Return the [X, Y] coordinate for the center point of the cell that contains the specified text.  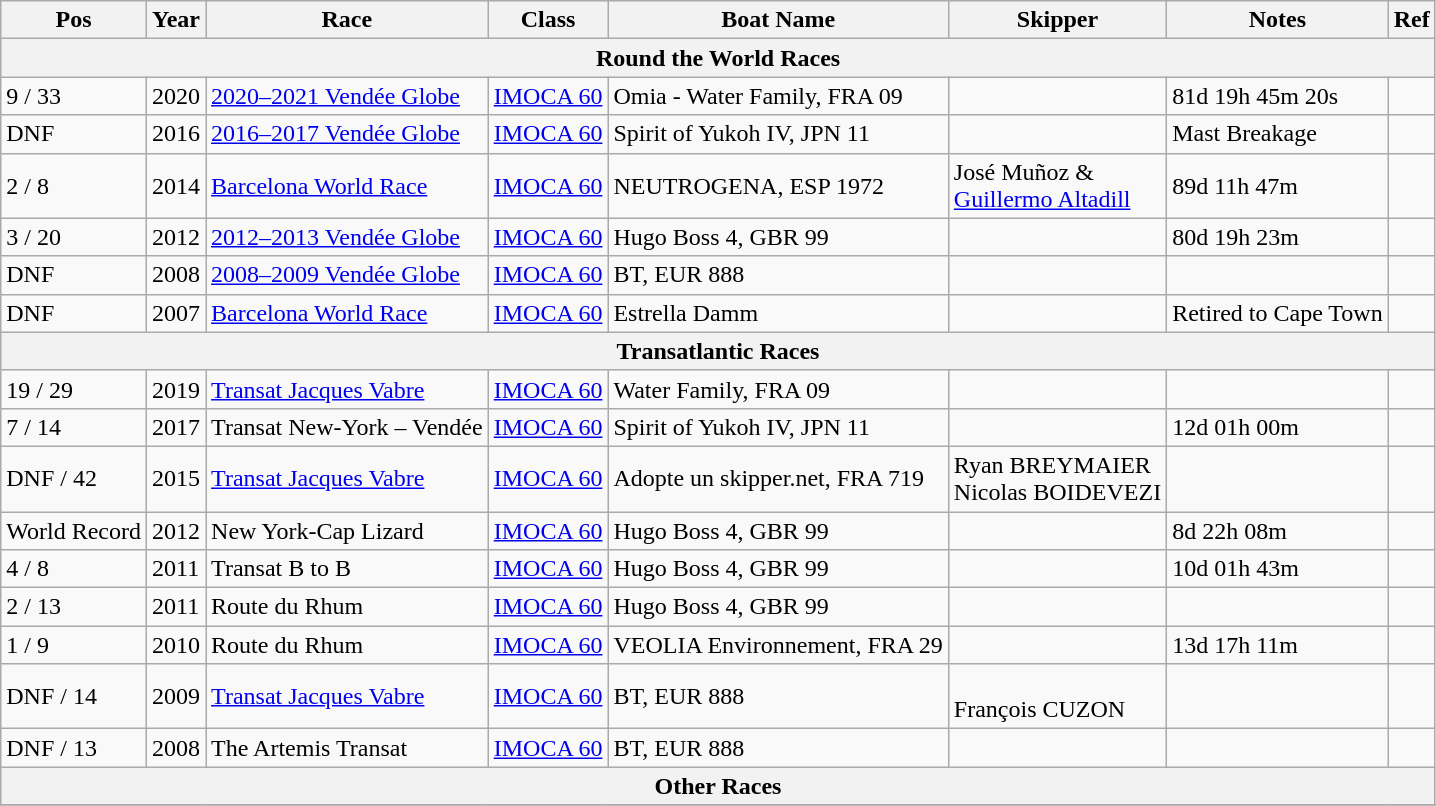
José Muñoz & Guillermo Altadill [1057, 186]
2010 [176, 645]
2008–2009 Vendée Globe [348, 275]
VEOLIA Environnement, FRA 29 [778, 645]
2012–2013 Vendée Globe [348, 237]
2020–2021 Vendée Globe [348, 96]
Adopte un skipper.net, FRA 719 [778, 478]
19 / 29 [74, 389]
10d 01h 43m [1278, 569]
8d 22h 08m [1278, 531]
Year [176, 20]
9 / 33 [74, 96]
Transat B to B [348, 569]
Transat New-York – Vendée [348, 427]
Estrella Damm [778, 313]
Water Family, FRA 09 [778, 389]
13d 17h 11m [1278, 645]
4 / 8 [74, 569]
World Record [74, 531]
2016 [176, 134]
François CUZON [1057, 696]
2016–2017 Vendée Globe [348, 134]
Ref [1412, 20]
80d 19h 23m [1278, 237]
Ryan BREYMAIERNicolas BOIDEVEZI [1057, 478]
2009 [176, 696]
DNF / 14 [74, 696]
12d 01h 00m [1278, 427]
2 / 13 [74, 607]
DNF / 42 [74, 478]
7 / 14 [74, 427]
The Artemis Transat [348, 748]
1 / 9 [74, 645]
DNF / 13 [74, 748]
Race [348, 20]
NEUTROGENA, ESP 1972 [778, 186]
Notes [1278, 20]
Pos [74, 20]
2020 [176, 96]
Class [548, 20]
New York-Cap Lizard [348, 531]
81d 19h 45m 20s [1278, 96]
89d 11h 47m [1278, 186]
2014 [176, 186]
Boat Name [778, 20]
2017 [176, 427]
Other Races [718, 786]
2007 [176, 313]
2 / 8 [74, 186]
Mast Breakage [1278, 134]
3 / 20 [74, 237]
Omia - Water Family, FRA 09 [778, 96]
Round the World Races [718, 58]
2015 [176, 478]
2019 [176, 389]
Retired to Cape Town [1278, 313]
Transatlantic Races [718, 351]
Skipper [1057, 20]
